Search for the cell housing the specified text and yield its (X, Y) center coordinate. 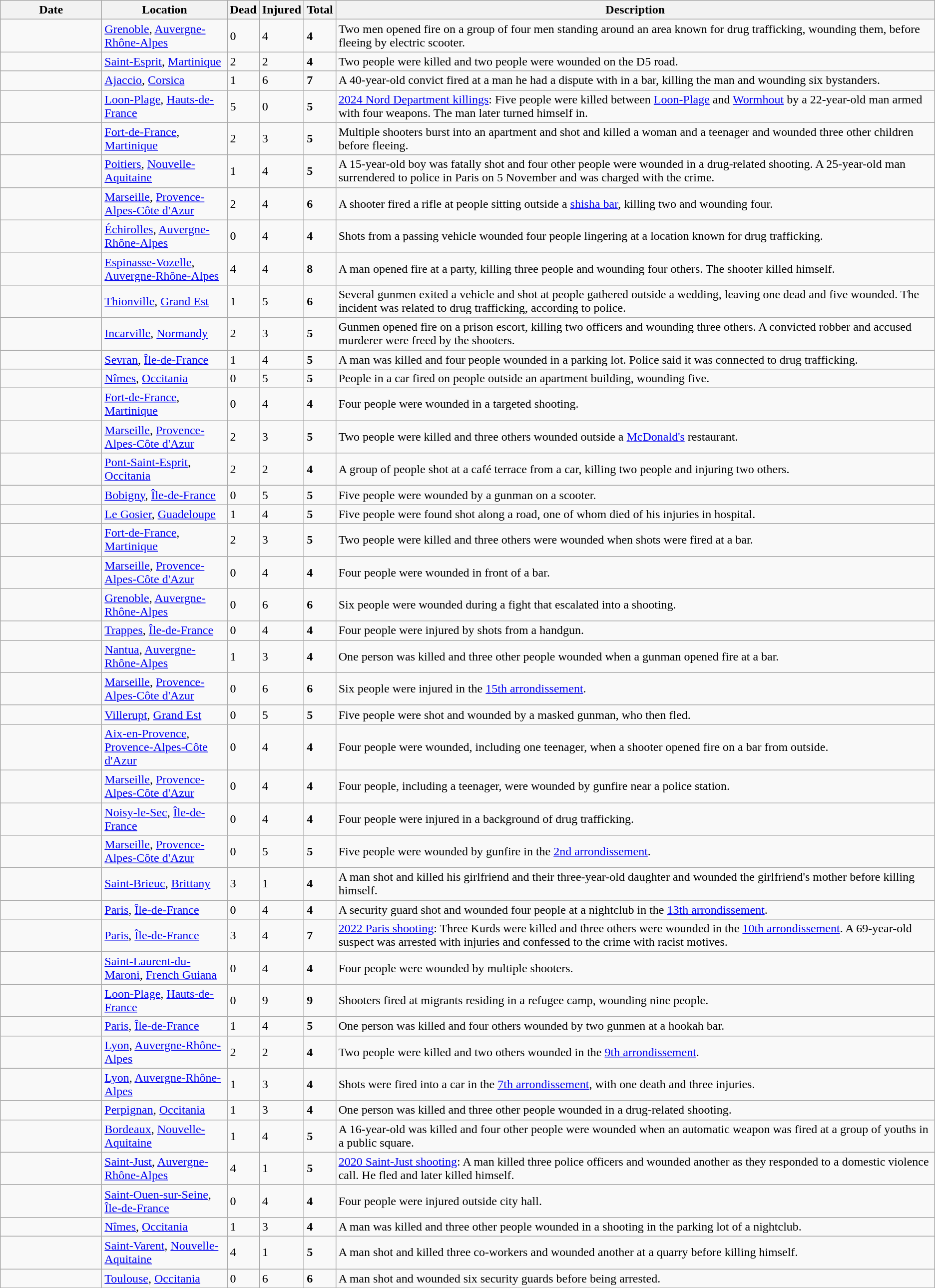
Date (51, 10)
Location (165, 10)
Toulouse, Occitania (165, 1279)
Bobigny, Île-de-France (165, 495)
A man shot and killed his girlfriend and their three-year-old daughter and wounded the girlfriend's mother before killing himself. (635, 884)
Five people were wounded by a gunman on a scooter. (635, 495)
Shots were fired into a car in the 7th arrondissement, with one death and three injuries. (635, 1084)
Four people were wounded in a targeted shooting. (635, 405)
Incarville, Normandy (165, 334)
A group of people shot at a café terrace from a car, killing two people and injuring two others. (635, 470)
Four people were injured in a background of drug trafficking. (635, 818)
Thionville, Grand Est (165, 301)
A 40-year-old convict fired at a man he had a dispute with in a bar, killing the man and wounding six bystanders. (635, 80)
Ajaccio, Corsica (165, 80)
One person was killed and three other people wounded when a gunman opened fire at a bar. (635, 656)
Two men opened fire on a group of four men standing around an area known for drug trafficking, wounding them, before fleeing by electric scooter. (635, 36)
Saint-Laurent-du-Maroni, French Guiana (165, 968)
Aix-en-Provence, Provence-Alpes-Côte d'Azur (165, 747)
A man was killed and three other people wounded in a shooting in the parking lot of a nightclub. (635, 1227)
A 16-year-old was killed and four other people were wounded when an automatic weapon was fired at a group of youths in a public square. (635, 1136)
Saint-Brieuc, Brittany (165, 884)
Bordeaux, Nouvelle-Aquitaine (165, 1136)
Trappes, Île-de-France (165, 631)
Shooters fired at migrants residing in a refugee camp, wounding nine people. (635, 1000)
Saint-Esprit, Martinique (165, 61)
Perpignan, Occitania (165, 1110)
Sevran, Île-de-France (165, 359)
Four people, including a teenager, were wounded by gunfire near a police station. (635, 786)
Le Gosier, Guadeloupe (165, 514)
A shooter fired a rifle at people sitting outside a shisha bar, killing two and wounding four. (635, 204)
Four people were injured by shots from a handgun. (635, 631)
8 (320, 269)
One person was killed and three other people wounded in a drug-related shooting. (635, 1110)
Six people were wounded during a fight that escalated into a shooting. (635, 605)
A man was killed and four people wounded in a parking lot. Police said it was connected to drug trafficking. (635, 359)
Pont-Saint-Esprit, Occitania (165, 470)
Espinasse-Vozelle, Auvergne-Rhône-Alpes (165, 269)
Noisy-le-Sec, Île-de-France (165, 818)
Four people were injured outside city hall. (635, 1201)
Four people were wounded, including one teenager, when a shooter opened fire on a bar from outside. (635, 747)
Saint-Varent, Nouvelle-Aquitaine (165, 1252)
Injured (282, 10)
Two people were killed and two people were wounded on the D5 road. (635, 61)
Five people were shot and wounded by a masked gunman, who then fled. (635, 714)
One person was killed and four others wounded by two gunmen at a hookah bar. (635, 1026)
Six people were injured in the 15th arrondissement. (635, 688)
Saint-Ouen-sur-Seine, Île-de-France (165, 1201)
A man opened fire at a party, killing three people and wounding four others. The shooter killed himself. (635, 269)
Two people were killed and three others were wounded when shots were fired at a bar. (635, 540)
Four people were wounded in front of a bar. (635, 573)
Total (320, 10)
Échirolles, Auvergne-Rhône-Alpes (165, 236)
A security guard shot and wounded four people at a nightclub in the 13th arrondissement. (635, 910)
Two people were killed and two others wounded in the 9th arrondissement. (635, 1052)
Villerupt, Grand Est (165, 714)
Five people were wounded by gunfire in the 2nd arrondissement. (635, 851)
Multiple shooters burst into an apartment and shot and killed a woman and a teenager and wounded three other children before fleeing. (635, 139)
Poitiers, Nouvelle-Aquitaine (165, 171)
Two people were killed and three others wounded outside a McDonald's restaurant. (635, 437)
Nantua, Auvergne-Rhône-Alpes (165, 656)
A man shot and killed three co-workers and wounded another at a quarry before killing himself. (635, 1252)
Dead (243, 10)
A man shot and wounded six security guards before being arrested. (635, 1279)
Description (635, 10)
Five people were found shot along a road, one of whom died of his injuries in hospital. (635, 514)
Shots from a passing vehicle wounded four people lingering at a location known for drug trafficking. (635, 236)
People in a car fired on people outside an apartment building, wounding five. (635, 379)
Four people were wounded by multiple shooters. (635, 968)
Saint-Just, Auvergne-Rhône-Alpes (165, 1168)
